Extract the (X, Y) coordinate from the center of the cell holding the provided text.  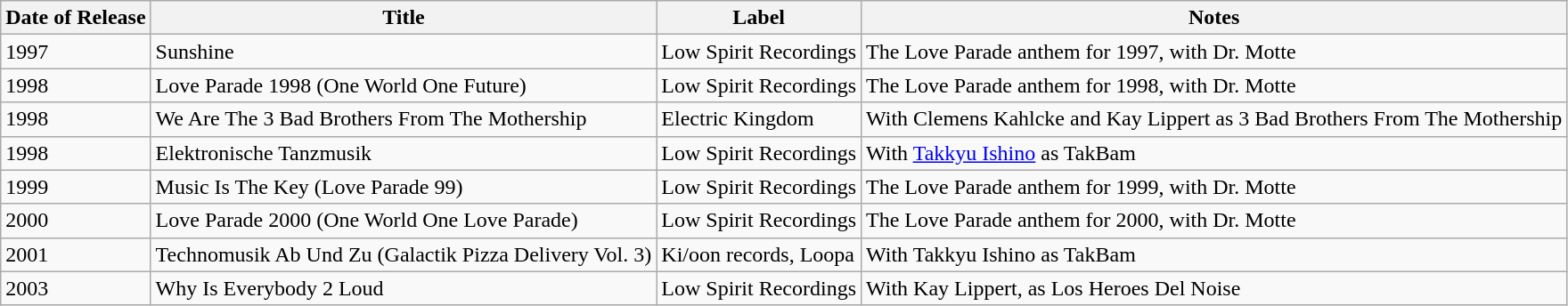
Elektronische Tanzmusik (404, 153)
Date of Release (76, 18)
Technomusik Ab Und Zu (Galactik Pizza Delivery Vol. 3) (404, 254)
Love Parade 1998 (One World One Future) (404, 85)
2001 (76, 254)
The Love Parade anthem for 1998, with Dr. Motte (1214, 85)
With Clemens Kahlcke and Kay Lippert as 3 Bad Brothers From The Mothership (1214, 119)
Love Parade 2000 (One World One Love Parade) (404, 221)
Title (404, 18)
We Are The 3 Bad Brothers From The Mothership (404, 119)
The Love Parade anthem for 2000, with Dr. Motte (1214, 221)
Notes (1214, 18)
Label (759, 18)
Music Is The Key (Love Parade 99) (404, 187)
The Love Parade anthem for 1997, with Dr. Motte (1214, 52)
2000 (76, 221)
With Kay Lippert, as Los Heroes Del Noise (1214, 288)
1997 (76, 52)
Why Is Everybody 2 Loud (404, 288)
Electric Kingdom (759, 119)
Sunshine (404, 52)
The Love Parade anthem for 1999, with Dr. Motte (1214, 187)
2003 (76, 288)
1999 (76, 187)
Ki/oon records, Loopa (759, 254)
